Pinpoint the cell where the given text exists, returning its [x, y] midpoint coordinate. 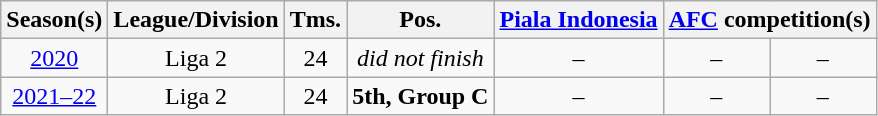
did not finish [420, 58]
Piala Indonesia [578, 20]
2021–22 [54, 96]
Pos. [420, 20]
2020 [54, 58]
Season(s) [54, 20]
Tms. [315, 20]
5th, Group C [420, 96]
AFC competition(s) [770, 20]
League/Division [196, 20]
